Return (x, y) of the center of cell containing provided text 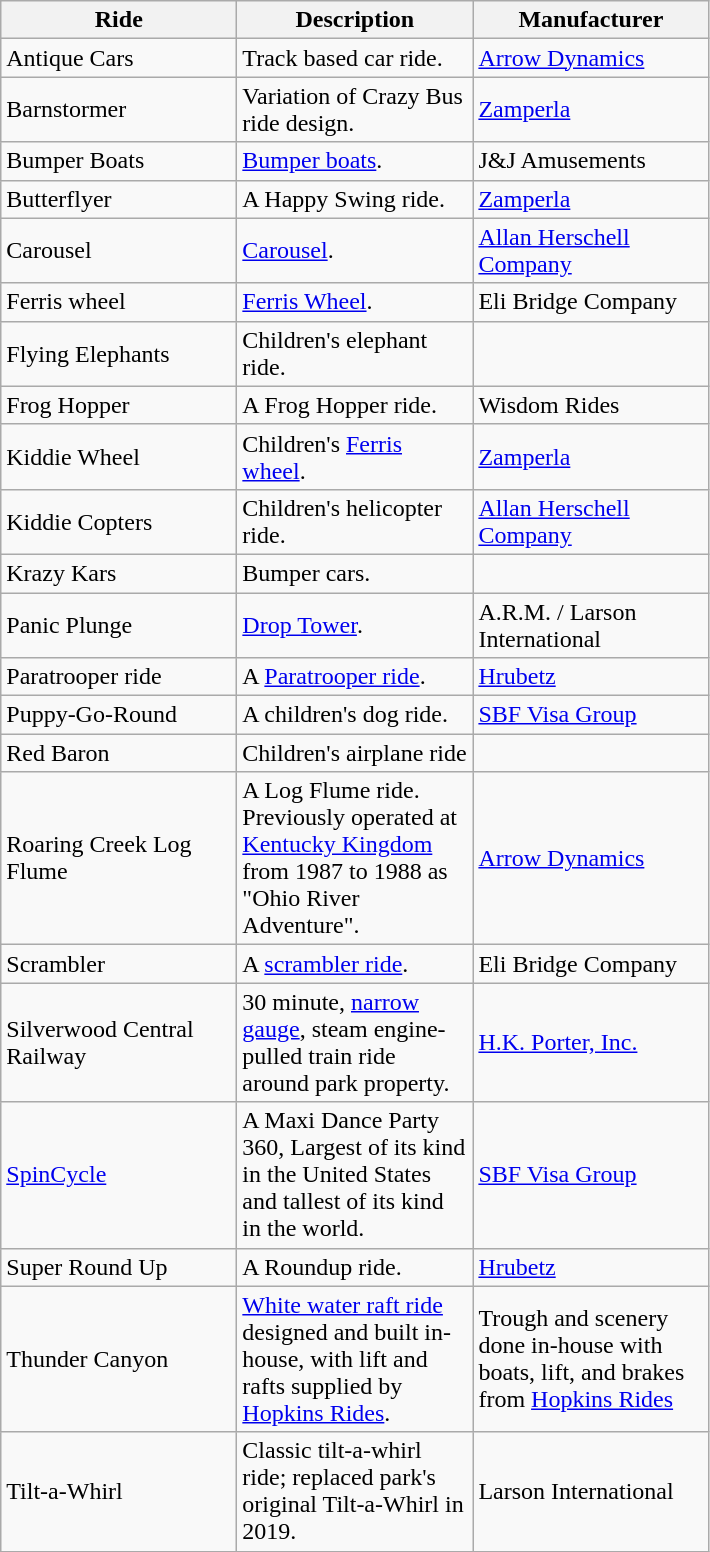
White water raft ride designed and built in-house, with lift and rafts supplied by Hopkins Rides. (355, 1359)
Scrambler (119, 964)
A Frog Hopper ride. (355, 405)
Flying Elephants (119, 354)
Kiddie Wheel (119, 456)
SpinCycle (119, 1175)
J&J Amusements (591, 161)
Paratrooper ride (119, 677)
Roaring Creek Log Flume (119, 858)
Drop Tower. (355, 624)
Krazy Kars (119, 573)
Variation of Crazy Bus ride design. (355, 110)
A Happy Swing ride. (355, 199)
Carousel. (355, 250)
A Maxi Dance Party 360, Largest of its kind in the United States and tallest of its kind in the world. (355, 1175)
Manufacturer (591, 20)
Ferris wheel (119, 302)
Frog Hopper (119, 405)
A Roundup ride. (355, 1267)
Silverwood Central Railway (119, 1042)
Panic Plunge (119, 624)
Kiddie Copters (119, 522)
Carousel (119, 250)
Bumper cars. (355, 573)
A.R.M. / Larson International (591, 624)
A scrambler ride. (355, 964)
Classic tilt-a-whirl ride; replaced park's original Tilt-a-Whirl in 2019. (355, 1492)
Puppy-Go-Round (119, 715)
Larson International (591, 1492)
Track based car ride. (355, 58)
A Paratrooper ride. (355, 677)
A children's dog ride. (355, 715)
30 minute, narrow gauge, steam engine-pulled train ride around park property. (355, 1042)
Red Baron (119, 753)
Antique Cars (119, 58)
Barnstormer (119, 110)
H.K. Porter, Inc. (591, 1042)
Ride (119, 20)
Tilt-a-Whirl (119, 1492)
Trough and scenery done in-house with boats, lift, and brakes from Hopkins Rides (591, 1359)
Children's elephant ride. (355, 354)
Children's airplane ride (355, 753)
Bumper Boats (119, 161)
Thunder Canyon (119, 1359)
Butterflyer (119, 199)
A Log Flume ride. Previously operated at Kentucky Kingdom from 1987 to 1988 as "Ohio River Adventure". (355, 858)
Bumper boats. (355, 161)
Super Round Up (119, 1267)
Ferris Wheel. (355, 302)
Children's Ferris wheel. (355, 456)
Children's helicopter ride. (355, 522)
Wisdom Rides (591, 405)
Description (355, 20)
